Determine the (X, Y) coordinate at the center of the cell enclosing the given text.  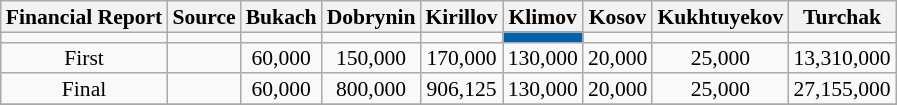
13,310,000 (842, 58)
Dobrynin (372, 16)
Klimov (543, 16)
Kukhtuyekov (720, 16)
Bukach (282, 16)
Turchak (842, 16)
800,000 (372, 90)
Final (84, 90)
906,125 (461, 90)
Financial Report (84, 16)
Kirillov (461, 16)
First (84, 58)
Kosov (618, 16)
170,000 (461, 58)
150,000 (372, 58)
27,155,000 (842, 90)
Source (204, 16)
